Output the (x, y) coordinate of the center of the cell containing the given text.  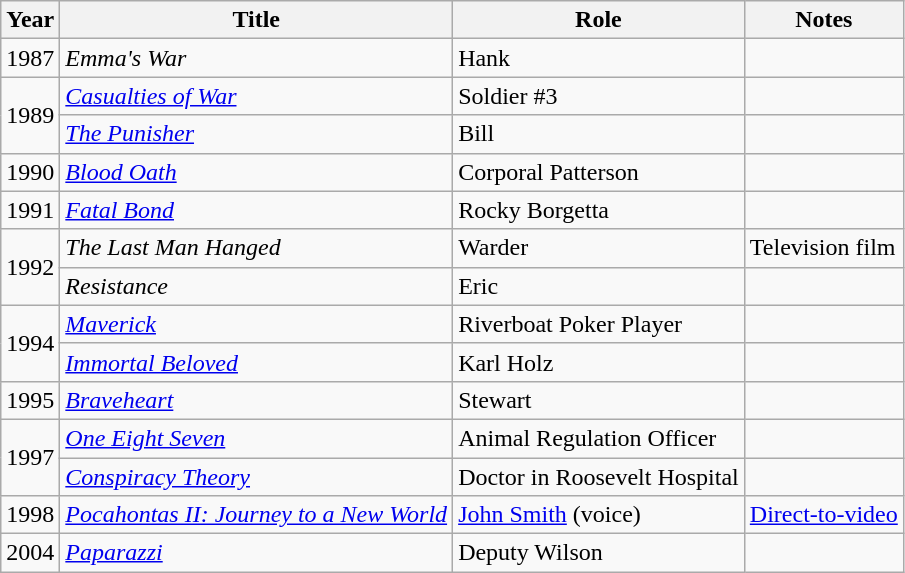
John Smith (voice) (599, 515)
1992 (30, 267)
Animal Regulation Officer (599, 438)
1989 (30, 115)
Rocky Borgetta (599, 210)
Conspiracy Theory (256, 477)
The Punisher (256, 134)
1987 (30, 58)
2004 (30, 553)
Television film (824, 248)
1991 (30, 210)
Casualties of War (256, 96)
The Last Man Hanged (256, 248)
Braveheart (256, 400)
Warder (599, 248)
Year (30, 20)
Corporal Patterson (599, 172)
1990 (30, 172)
Soldier #3 (599, 96)
1995 (30, 400)
Role (599, 20)
Pocahontas II: Journey to a New World (256, 515)
1997 (30, 457)
Eric (599, 286)
Fatal Bond (256, 210)
Notes (824, 20)
1994 (30, 343)
Immortal Beloved (256, 362)
Stewart (599, 400)
One Eight Seven (256, 438)
Resistance (256, 286)
Blood Oath (256, 172)
Hank (599, 58)
Emma's War (256, 58)
Maverick (256, 324)
Title (256, 20)
Riverboat Poker Player (599, 324)
Deputy Wilson (599, 553)
Karl Holz (599, 362)
1998 (30, 515)
Paparazzi (256, 553)
Bill (599, 134)
Doctor in Roosevelt Hospital (599, 477)
Direct-to-video (824, 515)
